Scan for the cell matching the given text and deliver its [X, Y] coordinate at center. 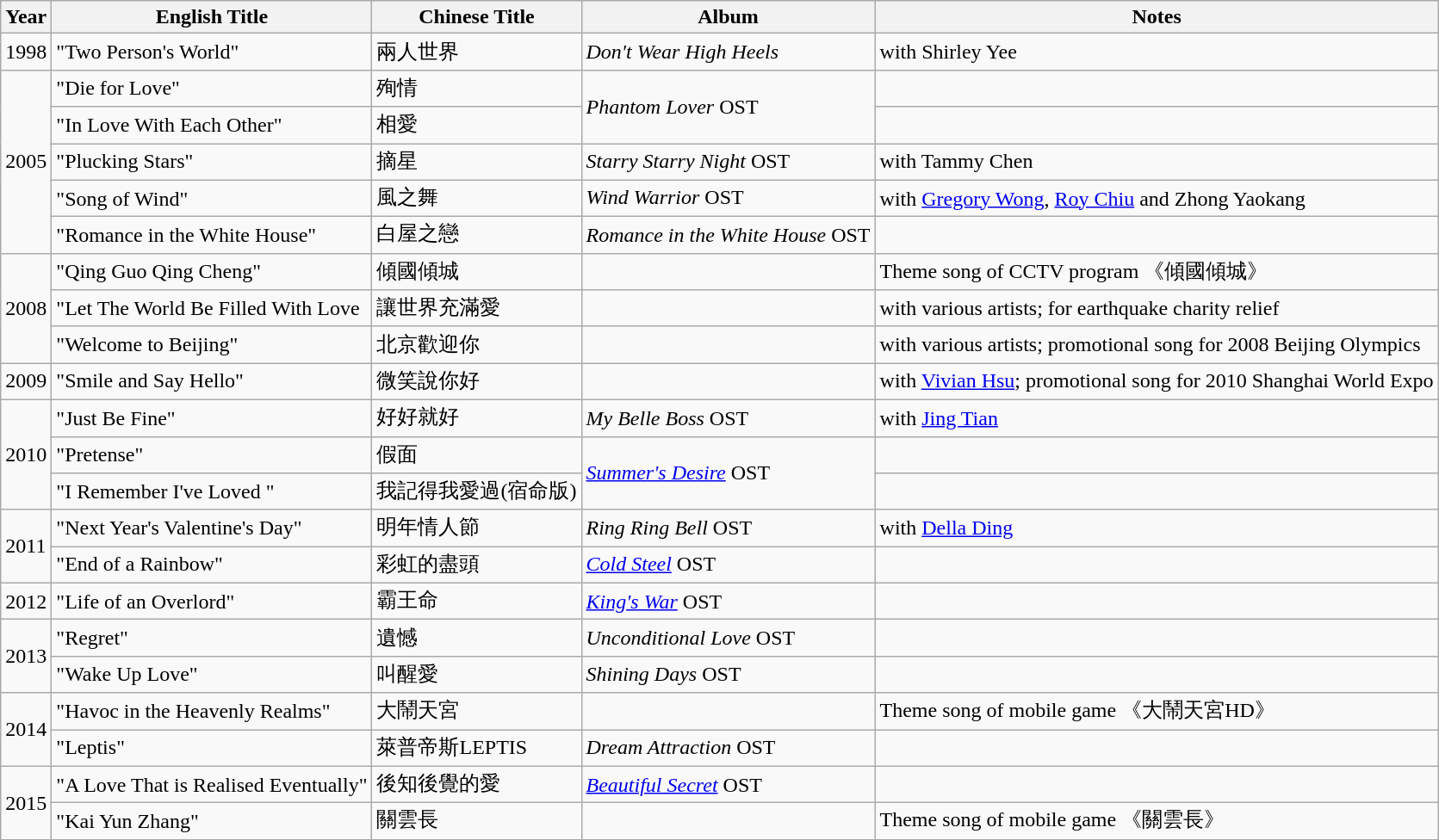
2014 [26, 730]
我記得我愛過(宿命版) [477, 492]
讓世界充滿愛 [477, 308]
"Let The World Be Filled With Love [212, 308]
遺憾 [477, 639]
大鬧天宮 [477, 711]
Wind Warrior OST [729, 198]
"Pretense" [212, 454]
萊普帝斯LEPTIS [477, 749]
"Smile and Say Hello" [212, 382]
King's War OST [729, 601]
Theme song of mobile game 《大鬧天宮HD》 [1157, 711]
2005 [26, 162]
2015 [26, 802]
Beautiful Secret OST [729, 785]
with various artists; for earthquake charity relief [1157, 308]
Dream Attraction OST [729, 749]
兩人世界 [477, 52]
with Vivian Hsu; promotional song for 2010 Shanghai World Expo [1157, 382]
"End of a Rainbow" [212, 565]
"Romance in the White House" [212, 236]
"Regret" [212, 639]
2012 [26, 601]
北京歡迎你 [477, 344]
English Title [212, 17]
Starry Starry Night OST [729, 162]
"Kai Yun Zhang" [212, 821]
2009 [26, 382]
"In Love With Each Other" [212, 126]
2013 [26, 656]
殉情 [477, 88]
1998 [26, 52]
"A Love That is Realised Eventually" [212, 785]
好好就好 [477, 418]
My Belle Boss OST [729, 418]
"Next Year's Valentine's Day" [212, 528]
假面 [477, 454]
"Die for Love" [212, 88]
"Two Person's World" [212, 52]
"Song of Wind" [212, 198]
"I Remember I've Loved " [212, 492]
Unconditional Love OST [729, 639]
Phantom Lover OST [729, 107]
Don't Wear High Heels [729, 52]
白屋之戀 [477, 236]
with Shirley Yee [1157, 52]
傾國傾城 [477, 272]
叫醒愛 [477, 675]
Ring Ring Bell OST [729, 528]
"Qing Guo Qing Cheng" [212, 272]
with Jing Tian [1157, 418]
"Just Be Fine" [212, 418]
關雲長 [477, 821]
Theme song of CCTV program 《傾國傾城》 [1157, 272]
明年情人節 [477, 528]
2010 [26, 454]
with Tammy Chen [1157, 162]
Summer's Desire OST [729, 473]
"Plucking Stars" [212, 162]
微笑說你好 [477, 382]
摘星 [477, 162]
Theme song of mobile game 《關雲長》 [1157, 821]
Chinese Title [477, 17]
"Welcome to Beijing" [212, 344]
Album [729, 17]
Shining Days OST [729, 675]
Year [26, 17]
"Havoc in the Heavenly Realms" [212, 711]
風之舞 [477, 198]
"Leptis" [212, 749]
with Gregory Wong, Roy Chiu and Zhong Yaokang [1157, 198]
Notes [1157, 17]
"Life of an Overlord" [212, 601]
Romance in the White House OST [729, 236]
相愛 [477, 126]
彩虹的盡頭 [477, 565]
2011 [26, 546]
with Della Ding [1157, 528]
2008 [26, 308]
with various artists; promotional song for 2008 Beijing Olympics [1157, 344]
後知後覺的愛 [477, 785]
霸王命 [477, 601]
Cold Steel OST [729, 565]
"Wake Up Love" [212, 675]
